From the cell containing the given text, extract its center point as (X, Y) coordinate. 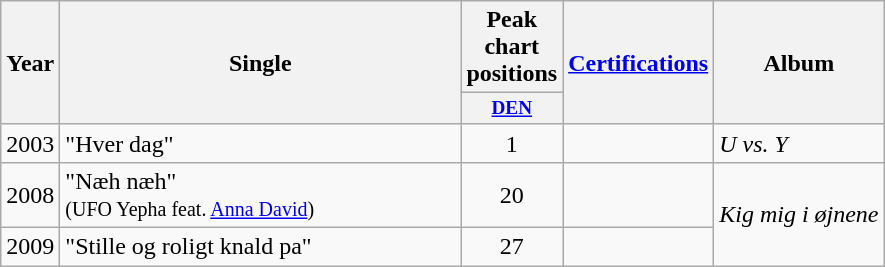
"Næh næh" (UFO Yepha feat. Anna David) (260, 196)
1 (512, 143)
"Stille og roligt knald pa" (260, 247)
Single (260, 63)
2003 (30, 143)
27 (512, 247)
U vs. Y (799, 143)
"Hver dag" (260, 143)
2008 (30, 196)
DEN (512, 109)
Peak chart positions (512, 47)
2009 (30, 247)
Year (30, 63)
20 (512, 196)
Album (799, 63)
Kig mig i øjnene (799, 214)
Certifications (638, 63)
